Pinpoint the cell where the given text exists, returning its [X, Y] midpoint coordinate. 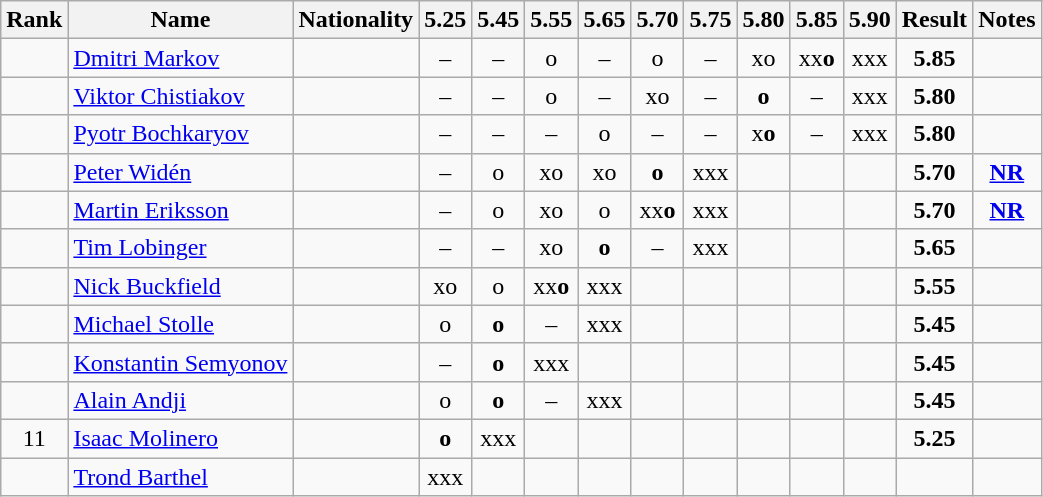
11 [34, 438]
Peter Widén [180, 172]
Alain Andji [180, 400]
Rank [34, 20]
Dmitri Markov [180, 58]
Notes [1007, 20]
Result [934, 20]
Viktor Chistiakov [180, 96]
Pyotr Bochkaryov [180, 134]
Isaac Molinero [180, 438]
Konstantin Semyonov [180, 362]
5.75 [710, 20]
Nick Buckfield [180, 286]
Name [180, 20]
5.90 [870, 20]
Nationality [356, 20]
Michael Stolle [180, 324]
Martin Eriksson [180, 210]
Trond Barthel [180, 477]
Tim Lobinger [180, 248]
